From the cell containing the given text, extract its center point as (x, y) coordinate. 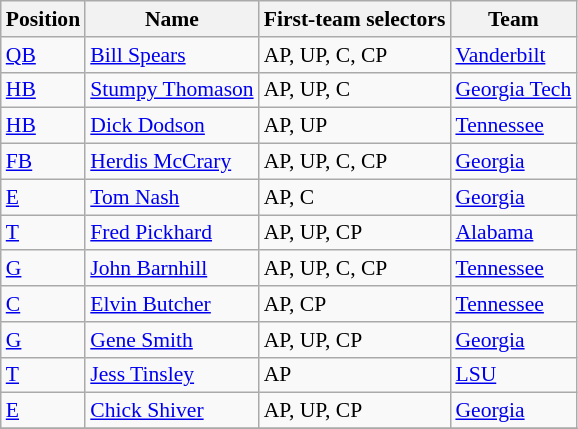
Position (43, 19)
Elvin Butcher (172, 304)
John Barnhill (172, 269)
Vanderbilt (513, 55)
First-team selectors (355, 19)
Gene Smith (172, 340)
FB (43, 162)
Dick Dodson (172, 126)
Chick Shiver (172, 411)
Alabama (513, 233)
QB (43, 55)
Jess Tinsley (172, 375)
C (43, 304)
Tom Nash (172, 197)
AP, UP (355, 126)
AP, UP, C (355, 90)
Stumpy Thomason (172, 90)
Georgia Tech (513, 90)
LSU (513, 375)
Team (513, 19)
Name (172, 19)
Herdis McCrary (172, 162)
AP, C (355, 197)
AP, CP (355, 304)
AP (355, 375)
Bill Spears (172, 55)
Fred Pickhard (172, 233)
